Return (X, Y) of the center of cell containing provided text 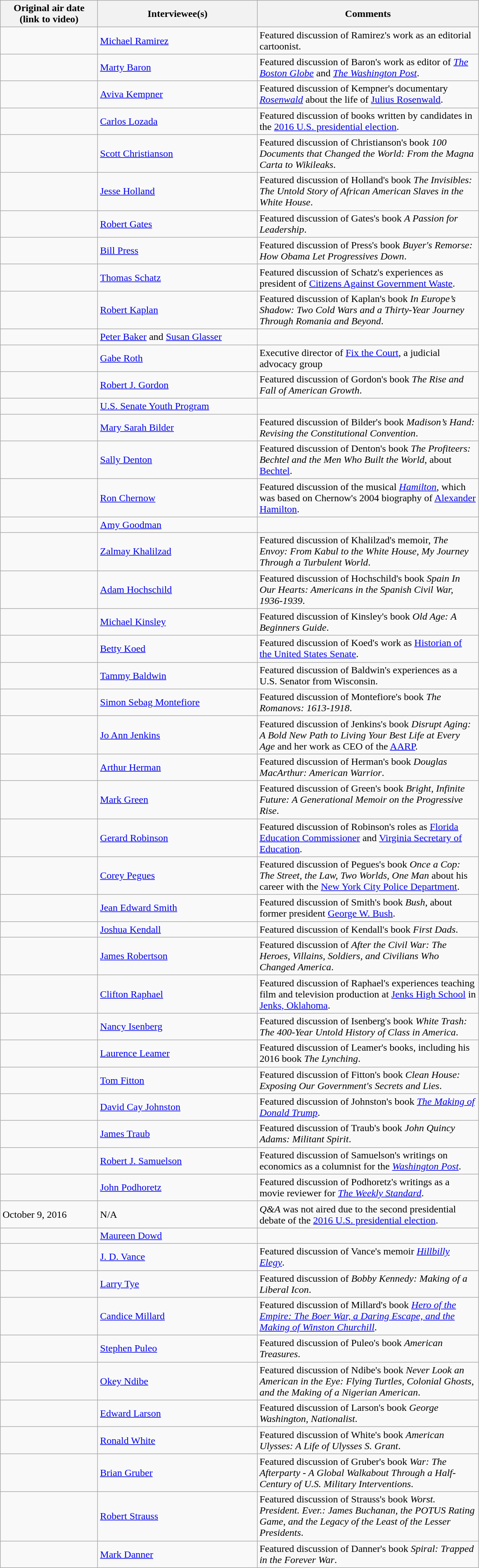
Featured discussion of Isenberg's book White Trash: The 400-Year Untold History of Class in America. (368, 1026)
October 9, 2016 (49, 1214)
Okey Ndibe (178, 1381)
Carlos Lozada (178, 121)
Featured discussion of Jenkins's book Disrupt Aging: A Bold New Path to Living Your Best Life at Every Age and her work as CEO of the AARP. (368, 735)
Featured discussion of the musical Hamilton, which was based on Chernow's 2004 biography of Alexander Hamilton. (368, 498)
Clifton Raphael (178, 994)
Robert Kaplan (178, 310)
Featured discussion of Schatz's experiences as president of Citizens Against Government Waste. (368, 277)
Tom Fitton (178, 1080)
Nancy Isenberg (178, 1026)
Featured discussion of Ramirez's work as an editorial cartoonist. (368, 40)
Q&A was not aired due to the second presidential debate of the 2016 U.S. presidential election. (368, 1214)
Featured discussion of After the Civil War: The Heroes, Villains, Soldiers, and Civilians Who Changed America. (368, 956)
Featured discussion of Kinsley's book Old Age: A Beginners Guide. (368, 622)
Featured discussion of Puleo's book American Treasures. (368, 1349)
Featured discussion of Raphael's experiences teaching film and television production at Jenks High School in Jenks, Oklahoma. (368, 994)
David Cay Johnston (178, 1107)
Featured discussion of Kaplan's book In Europe’s Shadow: Two Cold Wars and a Thirty-Year Journey Through Romania and Beyond. (368, 310)
Tammy Baldwin (178, 676)
Featured discussion of Kendall's book First Dads. (368, 929)
Amy Goodman (178, 525)
Featured discussion of Herman's book Douglas MacArthur: American Warrior. (368, 767)
Featured discussion of Baron's work as editor of The Boston Globe and The Washington Post. (368, 68)
James Robertson (178, 956)
Corey Pegues (178, 876)
Joshua Kendall (178, 929)
Mary Sarah Bilder (178, 427)
Featured discussion of Green's book Bright, Infinite Future: A Generational Memoir on the Progressive Rise. (368, 799)
Robert J. Samuelson (178, 1161)
Michael Kinsley (178, 622)
Marty Baron (178, 68)
Candice Millard (178, 1316)
Featured discussion of Samuelson's writings on economics as a columnist for the Washington Post. (368, 1161)
Comments (368, 14)
Gerard Robinson (178, 837)
Larry Tye (178, 1284)
Robert Strauss (178, 1516)
Featured discussion of Bobby Kennedy: Making of a Liberal Icon. (368, 1284)
N/A (178, 1214)
Zalmay Khalilzad (178, 552)
Ronald White (178, 1441)
Featured discussion of Johnston's book The Making of Donald Trump. (368, 1107)
Featured discussion of books written by candidates in the 2016 U.S. presidential election. (368, 121)
Robert J. Gordon (178, 385)
Featured discussion of Montefiore's book The Romanovs: 1613-1918. (368, 702)
Featured discussion of Kempner's documentary Rosenwald about the life of Julius Rosenwald. (368, 94)
Featured discussion of Pegues's book Once a Cop: The Street, the Law, Two Worlds, One Man about his career with the New York City Police Department. (368, 876)
Featured discussion of Gruber's book War: The Afterparty - A Global Walkabout Through a Half-Century of U.S. Military Interventions. (368, 1473)
Featured discussion of Press's book Buyer's Remorse: How Obama Let Progressives Down. (368, 251)
Featured discussion of Fitton's book Clean House: Exposing Our Government's Secrets and Lies. (368, 1080)
Featured discussion of Denton's book The Profiteers: Bechtel and the Men Who Built the World, about Bechtel. (368, 460)
Simon Sebag Montefiore (178, 702)
Robert Gates (178, 224)
Featured discussion of Robinson's roles as Florida Education Commissioner and Virginia Secretary of Education. (368, 837)
Featured discussion of Smith's book Bush, about former president George W. Bush. (368, 908)
Featured discussion of Vance's memoir Hillbilly Elegy. (368, 1257)
Featured discussion of White's book American Ulysses: A Life of Ulysses S. Grant. (368, 1441)
Adam Hochschild (178, 589)
Featured discussion of Podhoretz's writings as a movie reviewer for The Weekly Standard. (368, 1187)
Featured discussion of Danner's book Spiral: Trapped in the Forever War. (368, 1554)
Featured discussion of Khalilzad's memoir, The Envoy: From Kabul to the White House, My Journey Through a Turbulent World. (368, 552)
Bill Press (178, 251)
Jean Edward Smith (178, 908)
Peter Baker and Susan Glasser (178, 337)
Sally Denton (178, 460)
Featured discussion of Traub's book John Quincy Adams: Militant Spirit. (368, 1134)
U.S. Senate Youth Program (178, 406)
Original air date(link to video) (49, 14)
Betty Koed (178, 648)
Edward Larson (178, 1413)
Featured discussion of Ndibe's book Never Look an American in the Eye: Flying Turtles, Colonial Ghosts, and the Making of a Nigerian American. (368, 1381)
Featured discussion of Christianson's book 100 Documents that Changed the World: From the Magna Carta to Wikileaks. (368, 153)
Jo Ann Jenkins (178, 735)
Executive director of Fix the Court, a judicial advocacy group (368, 358)
Laurence Leamer (178, 1054)
Gabe Roth (178, 358)
Mark Green (178, 799)
Arthur Herman (178, 767)
Interviewee(s) (178, 14)
Featured discussion of Larson's book George Washington, Nationalist. (368, 1413)
Featured discussion of Hochschild's book Spain In Our Hearts: Americans in the Spanish Civil War, 1936-1939. (368, 589)
Brian Gruber (178, 1473)
Featured discussion of Millard's book Hero of the Empire: The Boer War, a Daring Escape, and the Making of Winston Churchill. (368, 1316)
Featured discussion of Bilder's book Madison’s Hand: Revising the Constitutional Convention. (368, 427)
Mark Danner (178, 1554)
Featured discussion of Gates's book A Passion for Leadership. (368, 224)
Jesse Holland (178, 191)
Featured discussion of Baldwin's experiences as a U.S. Senator from Wisconsin. (368, 676)
Scott Christianson (178, 153)
Featured discussion of Holland's book The Invisibles: The Untold Story of African American Slaves in the White House. (368, 191)
Featured discussion of Gordon's book The Rise and Fall of American Growth. (368, 385)
Thomas Schatz (178, 277)
Michael Ramirez (178, 40)
Featured discussion of Koed's work as Historian of the United States Senate. (368, 648)
Maureen Dowd (178, 1236)
J. D. Vance (178, 1257)
John Podhoretz (178, 1187)
Featured discussion of Leamer's books, including his 2016 book The Lynching. (368, 1054)
Ron Chernow (178, 498)
Aviva Kempner (178, 94)
Stephen Puleo (178, 1349)
James Traub (178, 1134)
